Locate the cell with the specified text and output its (X, Y) center coordinate. 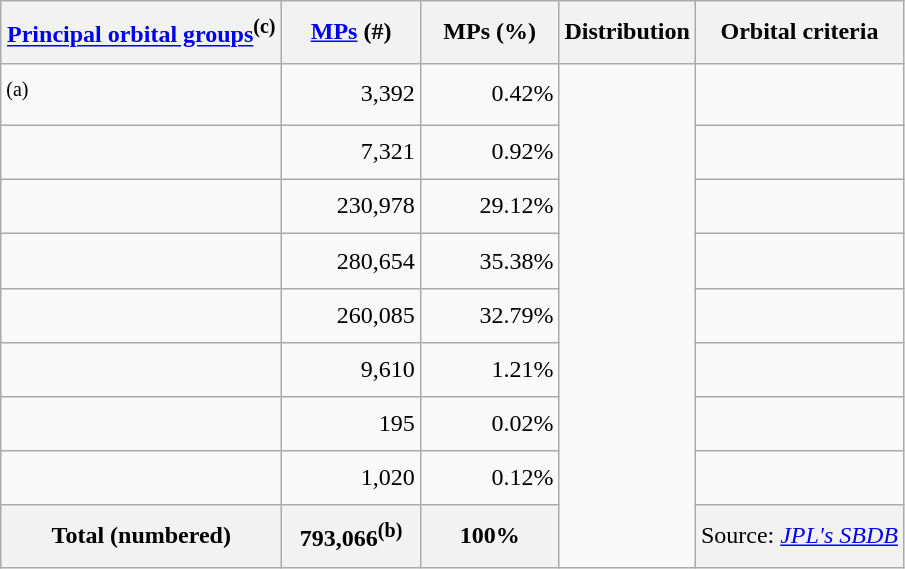
195 (352, 424)
Distribution (627, 32)
35.38% (490, 261)
1,020 (352, 478)
280,654 (352, 261)
Source: JPL's SBDB (799, 536)
0.42% (490, 94)
0.12% (490, 478)
260,085 (352, 315)
Total (numbered) (142, 536)
29.12% (490, 207)
Orbital criteria (799, 32)
3,392 (352, 94)
0.02% (490, 424)
7,321 (352, 152)
1.21% (490, 369)
793,066(b) (352, 536)
MPs (%) (490, 32)
9,610 (352, 369)
0.92% (490, 152)
100% (490, 536)
230,978 (352, 207)
MPs (#) (352, 32)
(a) (142, 94)
Principal orbital groups(c) (142, 32)
32.79% (490, 315)
